Pinpoint the cell where the given text exists, returning its (X, Y) midpoint coordinate. 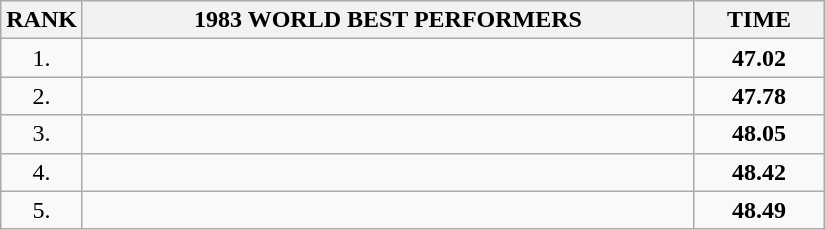
47.78 (760, 96)
1983 WORLD BEST PERFORMERS (388, 20)
48.42 (760, 172)
TIME (760, 20)
2. (42, 96)
48.49 (760, 210)
4. (42, 172)
RANK (42, 20)
5. (42, 210)
48.05 (760, 134)
1. (42, 58)
47.02 (760, 58)
3. (42, 134)
